Provide the (X, Y) coordinate of the cell's center where the given text is located.  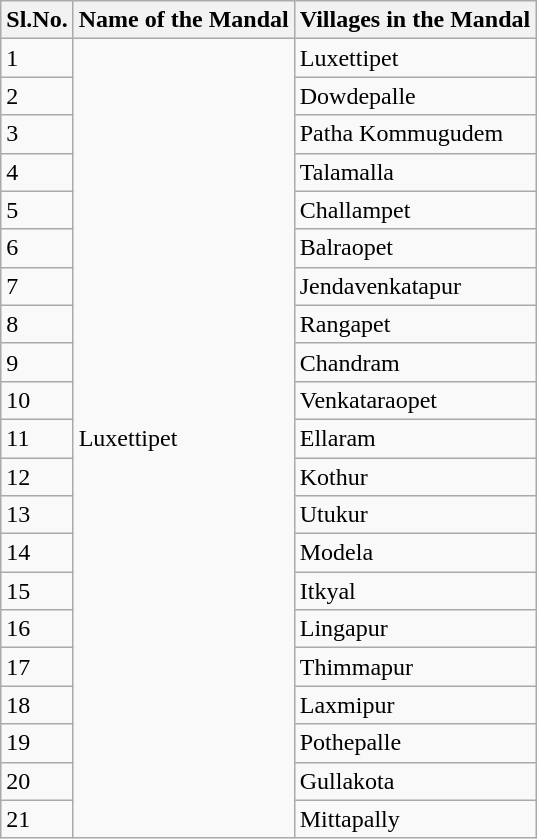
Patha Kommugudem (415, 134)
11 (37, 438)
Itkyal (415, 591)
Chandram (415, 362)
14 (37, 553)
6 (37, 248)
Dowdepalle (415, 96)
2 (37, 96)
19 (37, 743)
Kothur (415, 477)
Balraopet (415, 248)
Laxmipur (415, 705)
Challampet (415, 210)
18 (37, 705)
Lingapur (415, 629)
Utukur (415, 515)
10 (37, 400)
Pothepalle (415, 743)
3 (37, 134)
Jendavenkatapur (415, 286)
7 (37, 286)
Name of the Mandal (184, 20)
1 (37, 58)
Modela (415, 553)
Mittapally (415, 819)
Villages in the Mandal (415, 20)
21 (37, 819)
Rangapet (415, 324)
Gullakota (415, 781)
Talamalla (415, 172)
8 (37, 324)
9 (37, 362)
17 (37, 667)
16 (37, 629)
12 (37, 477)
Ellaram (415, 438)
5 (37, 210)
13 (37, 515)
Thimmapur (415, 667)
Venkataraopet (415, 400)
15 (37, 591)
20 (37, 781)
Sl.No. (37, 20)
4 (37, 172)
